Return the (X, Y) coordinate for the center point of the cell that contains the specified text.  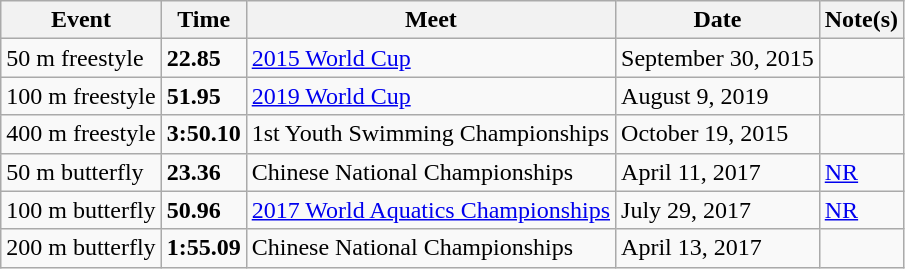
April 11, 2017 (718, 172)
1:55.09 (204, 248)
Meet (430, 20)
2017 World Aquatics Championships (430, 210)
51.95 (204, 96)
1st Youth Swimming Championships (430, 134)
July 29, 2017 (718, 210)
2019 World Cup (430, 96)
22.85 (204, 58)
September 30, 2015 (718, 58)
50.96 (204, 210)
400 m freestyle (81, 134)
100 m freestyle (81, 96)
April 13, 2017 (718, 248)
23.36 (204, 172)
100 m butterfly (81, 210)
August 9, 2019 (718, 96)
Note(s) (861, 20)
2015 World Cup (430, 58)
Date (718, 20)
October 19, 2015 (718, 134)
50 m butterfly (81, 172)
Time (204, 20)
Event (81, 20)
200 m butterfly (81, 248)
3:50.10 (204, 134)
50 m freestyle (81, 58)
